Locate the cell with the specified text and output its (X, Y) center coordinate. 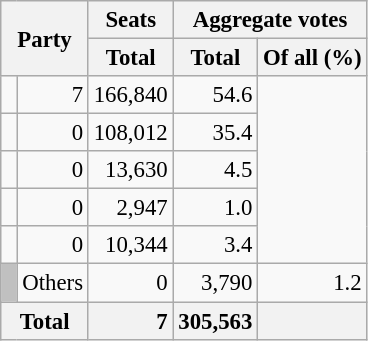
3.4 (216, 245)
4.5 (216, 170)
Of all (%) (312, 58)
13,630 (130, 170)
Seats (130, 20)
2,947 (130, 208)
10,344 (130, 245)
Party (45, 38)
305,563 (216, 321)
1.2 (312, 283)
1.0 (216, 208)
Others (52, 283)
35.4 (216, 133)
54.6 (216, 95)
Aggregate votes (270, 20)
3,790 (216, 283)
166,840 (130, 95)
108,012 (130, 133)
